Pinpoint the cell where the given text exists, returning its (x, y) midpoint coordinate. 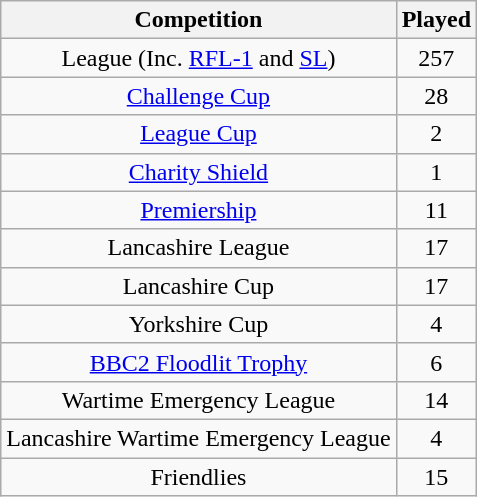
28 (436, 96)
Charity Shield (198, 172)
Friendlies (198, 477)
14 (436, 400)
Lancashire Cup (198, 286)
Played (436, 20)
Yorkshire Cup (198, 324)
Wartime Emergency League (198, 400)
Challenge Cup (198, 96)
2 (436, 134)
League Cup (198, 134)
League (Inc. RFL-1 and SL) (198, 58)
Competition (198, 20)
Lancashire League (198, 248)
BBC2 Floodlit Trophy (198, 362)
1 (436, 172)
Lancashire Wartime Emergency League (198, 438)
11 (436, 210)
257 (436, 58)
6 (436, 362)
Premiership (198, 210)
15 (436, 477)
